Pinpoint the cell where the given text exists, returning its [x, y] midpoint coordinate. 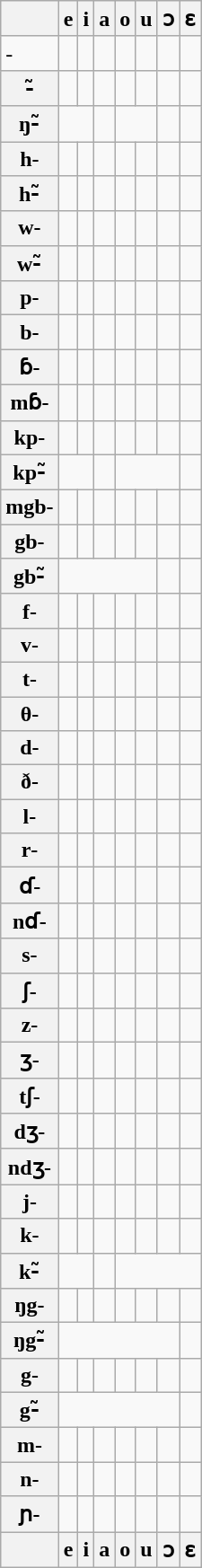
gb‑̃ [30, 577]
ʃ‑ [30, 991]
‑ [30, 53]
k‑̃ [30, 1271]
v‑ [30, 645]
j‑ [30, 1202]
kp‑̃ [30, 472]
ŋ‑̃ [30, 124]
h‑ [30, 159]
d‑ [30, 748]
g‑̃ [30, 1410]
w‑ [30, 228]
s‑ [30, 956]
‑̃ [30, 88]
dʒ‑ [30, 1132]
ɓ‑ [30, 367]
n‑ [30, 1479]
f‑ [30, 611]
ŋg‑̃ [30, 1341]
b‑ [30, 332]
h‑̃ [30, 194]
r‑ [30, 850]
ŋg‑ [30, 1306]
k‑ [30, 1236]
ndʒ‑ [30, 1167]
t‑ [30, 679]
w‑̃ [30, 263]
ʒ‑ [30, 1061]
gb‑ [30, 542]
θ‑ [30, 714]
ɲ‑ [30, 1514]
tʃ‑ [30, 1096]
p‑ [30, 298]
ð‑ [30, 782]
kp‑ [30, 437]
mɓ‑ [30, 402]
ɗ‑ [30, 885]
nɗ‑ [30, 921]
l‑ [30, 816]
z‑ [30, 1026]
m‑ [30, 1445]
g‑ [30, 1375]
mgb‑ [30, 507]
